Identify which cell holds the provided text, then report its (x, y) central coordinate. 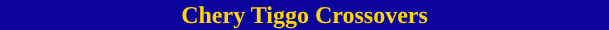
Chery Tiggo Crossovers (304, 15)
